Pinpoint the cell where the given text exists, returning its [X, Y] midpoint coordinate. 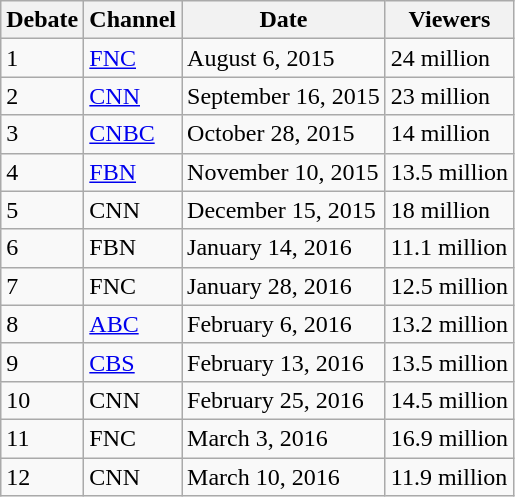
12 [42, 477]
CNBC [133, 134]
11.1 million [449, 248]
1 [42, 58]
16.9 million [449, 438]
18 million [449, 210]
CBS [133, 362]
23 million [449, 96]
14.5 million [449, 400]
13.2 million [449, 324]
Date [284, 20]
12.5 million [449, 286]
September 16, 2015 [284, 96]
5 [42, 210]
14 million [449, 134]
Viewers [449, 20]
December 15, 2015 [284, 210]
11 [42, 438]
7 [42, 286]
3 [42, 134]
24 million [449, 58]
Debate [42, 20]
March 3, 2016 [284, 438]
2 [42, 96]
August 6, 2015 [284, 58]
4 [42, 172]
ABC [133, 324]
March 10, 2016 [284, 477]
11.9 million [449, 477]
6 [42, 248]
January 14, 2016 [284, 248]
February 25, 2016 [284, 400]
10 [42, 400]
February 13, 2016 [284, 362]
November 10, 2015 [284, 172]
October 28, 2015 [284, 134]
Channel [133, 20]
9 [42, 362]
8 [42, 324]
February 6, 2016 [284, 324]
January 28, 2016 [284, 286]
